From the cell containing the given text, extract its center point as [x, y] coordinate. 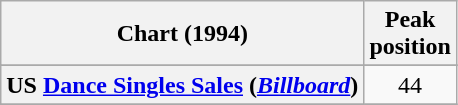
Chart (1994) [182, 34]
Peakposition [410, 34]
44 [410, 85]
US Dance Singles Sales (Billboard) [182, 85]
